For the text-containing cell, return its midpoint in [x, y] coordinate format. 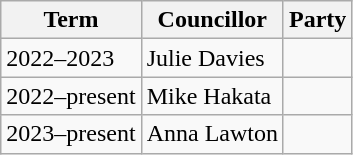
2022–2023 [71, 58]
Party [317, 20]
Councillor [212, 20]
2022–present [71, 96]
Anna Lawton [212, 134]
2023–present [71, 134]
Mike Hakata [212, 96]
Term [71, 20]
Julie Davies [212, 58]
